Return the [X, Y] coordinate for the center point of the cell that contains the specified text.  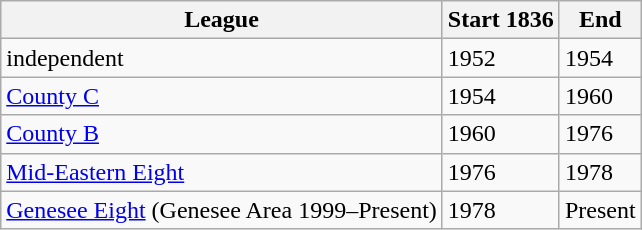
County C [222, 96]
League [222, 20]
End [600, 20]
County B [222, 134]
Mid-Eastern Eight [222, 172]
Genesee Eight (Genesee Area 1999–Present) [222, 210]
1952 [500, 58]
Present [600, 210]
Start 1836 [500, 20]
independent [222, 58]
